Determine the (x, y) coordinate at the center of the cell enclosing the given text.  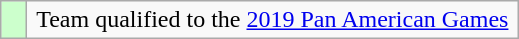
Team qualified to the 2019 Pan American Games (272, 20)
